Find where the given text appears and provide that cell's center as [x, y] coordinate. 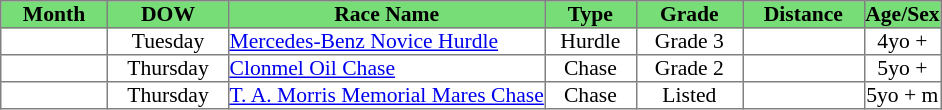
DOW [168, 14]
Grade 2 [689, 68]
Mercedes-Benz Novice Hurdle [387, 42]
Grade 3 [689, 42]
Age/Sex [902, 14]
Listed [689, 96]
Month [54, 14]
Distance [804, 14]
Hurdle [591, 42]
5yo + m [902, 96]
Tuesday [168, 42]
4yo + [902, 42]
Clonmel Oil Chase [387, 68]
T. A. Morris Memorial Mares Chase [387, 96]
5yo + [902, 68]
Type [591, 14]
Race Name [387, 14]
Grade [689, 14]
